Identify which cell holds the provided text, then report its [x, y] central coordinate. 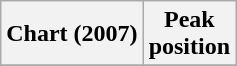
Peakposition [189, 34]
Chart (2007) [72, 34]
